From the cell containing the given text, extract its center point as (X, Y) coordinate. 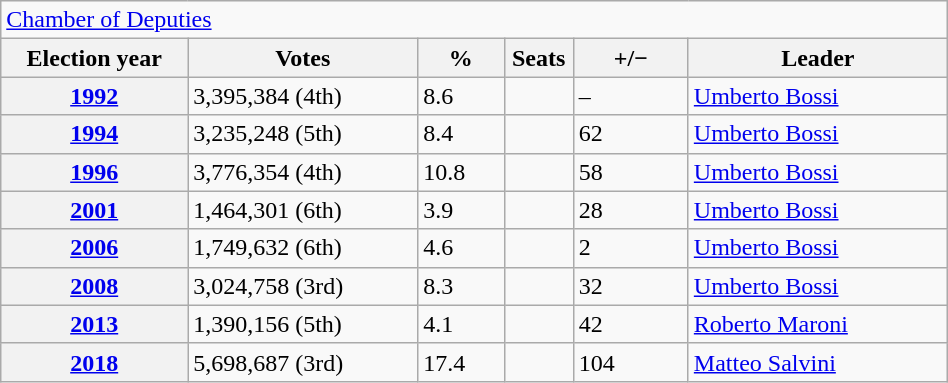
1994 (94, 134)
2 (630, 248)
8.4 (461, 134)
17.4 (461, 362)
2013 (94, 324)
2008 (94, 286)
1,464,301 (6th) (303, 210)
Roberto Maroni (818, 324)
Votes (303, 58)
28 (630, 210)
3,024,758 (3rd) (303, 286)
2018 (94, 362)
3,395,384 (4th) (303, 96)
+/− (630, 58)
4.6 (461, 248)
% (461, 58)
Chamber of Deputies (474, 20)
Leader (818, 58)
62 (630, 134)
Seats (538, 58)
Election year (94, 58)
1,749,632 (6th) (303, 248)
1992 (94, 96)
32 (630, 286)
5,698,687 (3rd) (303, 362)
3,235,248 (5th) (303, 134)
8.3 (461, 286)
8.6 (461, 96)
Matteo Salvini (818, 362)
2006 (94, 248)
3,776,354 (4th) (303, 172)
– (630, 96)
10.8 (461, 172)
1996 (94, 172)
1,390,156 (5th) (303, 324)
104 (630, 362)
58 (630, 172)
3.9 (461, 210)
4.1 (461, 324)
42 (630, 324)
2001 (94, 210)
